Find where the given text appears and provide that cell's center as (X, Y) coordinate. 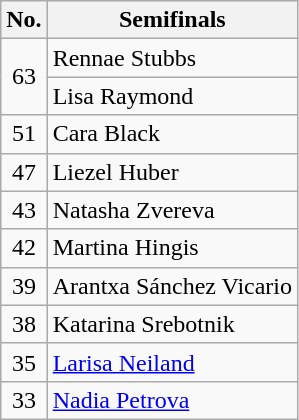
33 (24, 400)
Natasha Zvereva (172, 210)
42 (24, 248)
39 (24, 286)
Liezel Huber (172, 172)
Rennae Stubbs (172, 58)
No. (24, 20)
63 (24, 77)
47 (24, 172)
Lisa Raymond (172, 96)
Semifinals (172, 20)
Martina Hingis (172, 248)
Arantxa Sánchez Vicario (172, 286)
43 (24, 210)
51 (24, 134)
Nadia Petrova (172, 400)
Larisa Neiland (172, 362)
35 (24, 362)
Cara Black (172, 134)
38 (24, 324)
Katarina Srebotnik (172, 324)
